Extract the (x, y) coordinate from the center of the cell holding the provided text.  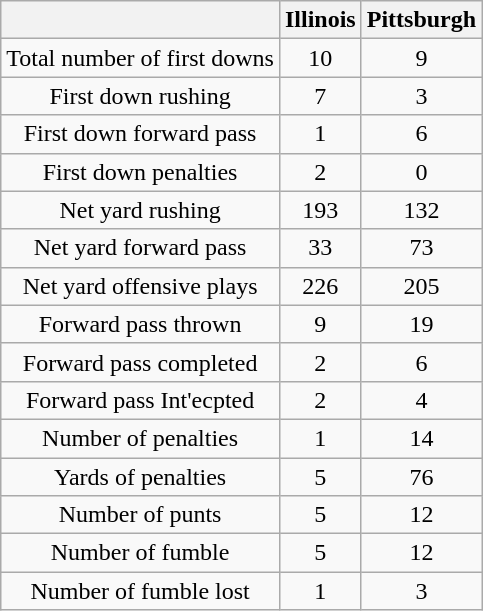
132 (421, 210)
14 (421, 438)
4 (421, 400)
First down penalties (140, 172)
First down rushing (140, 96)
19 (421, 324)
33 (320, 248)
Number of punts (140, 515)
Forward pass Int'ecpted (140, 400)
76 (421, 477)
193 (320, 210)
First down forward pass (140, 134)
73 (421, 248)
Pittsburgh (421, 20)
10 (320, 58)
Number of fumble (140, 553)
Forward pass completed (140, 362)
7 (320, 96)
Net yard forward pass (140, 248)
Yards of penalties (140, 477)
Illinois (320, 20)
Net yard offensive plays (140, 286)
226 (320, 286)
Total number of first downs (140, 58)
Number of penalties (140, 438)
Net yard rushing (140, 210)
205 (421, 286)
Forward pass thrown (140, 324)
0 (421, 172)
Number of fumble lost (140, 591)
